Return the (x, y) coordinate for the center point of the cell that contains the specified text.  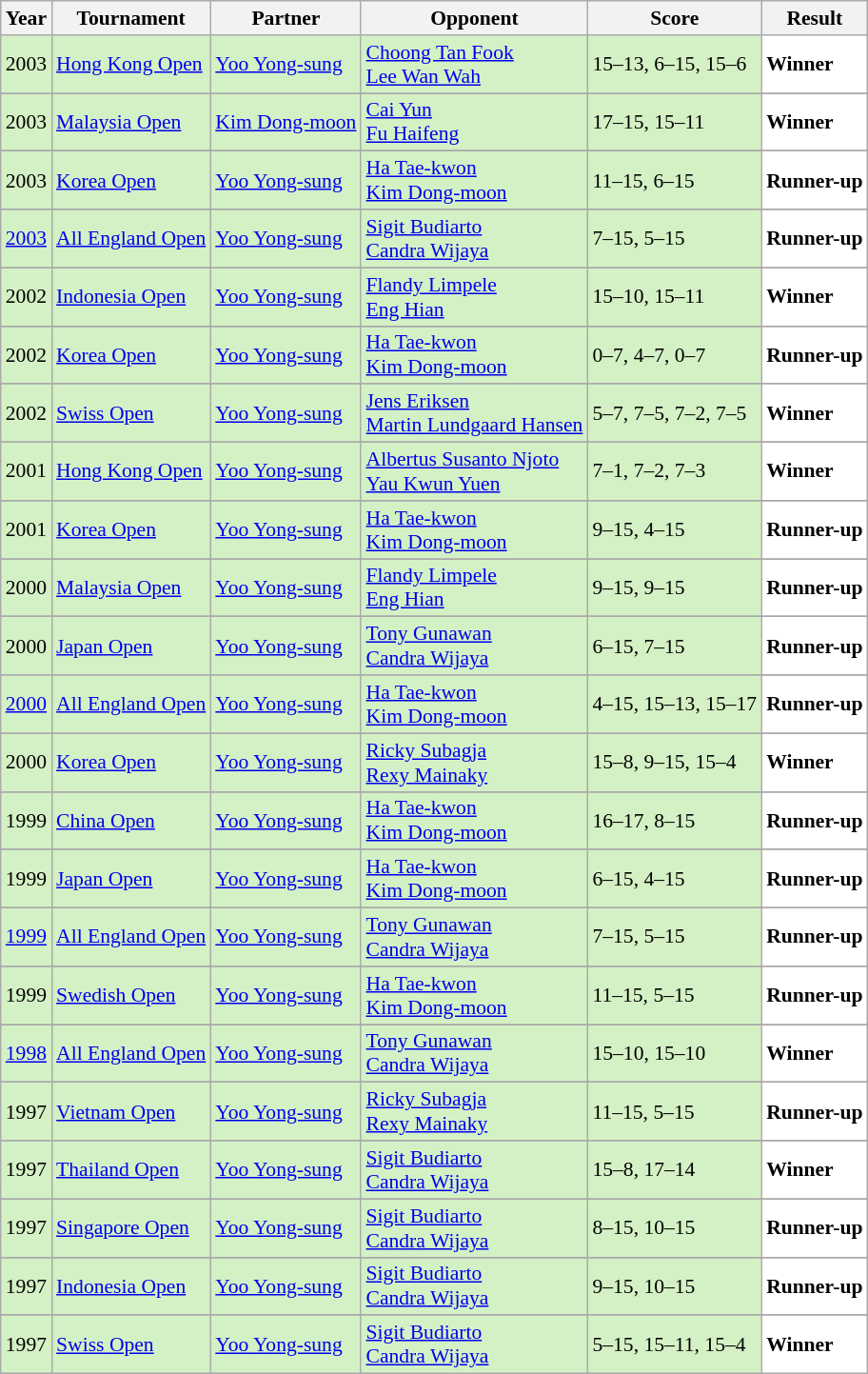
Tournament (131, 18)
Jens Eriksen Martin Lundgaard Hansen (474, 413)
15–8, 17–14 (674, 1169)
5–15, 15–11, 15–4 (674, 1344)
Vietnam Open (131, 1112)
8–15, 10–15 (674, 1228)
China Open (131, 821)
Swedish Open (131, 996)
4–15, 15–13, 15–17 (674, 705)
16–17, 8–15 (674, 821)
Partner (286, 18)
6–15, 4–15 (674, 880)
Cai Yun Fu Haifeng (474, 122)
0–7, 4–7, 0–7 (674, 354)
Result (815, 18)
Albertus Susanto Njoto Yau Kwun Yuen (474, 472)
11–15, 6–15 (674, 181)
15–10, 15–10 (674, 1053)
Opponent (474, 18)
17–15, 15–11 (674, 122)
15–10, 15–11 (674, 297)
7–1, 7–2, 7–3 (674, 472)
Year (27, 18)
1998 (27, 1053)
9–15, 4–15 (674, 529)
Score (674, 18)
5–7, 7–5, 7–2, 7–5 (674, 413)
15–13, 6–15, 15–6 (674, 65)
Thailand Open (131, 1169)
Choong Tan Fook Lee Wan Wah (474, 65)
Kim Dong-moon (286, 122)
15–8, 9–15, 15–4 (674, 762)
6–15, 7–15 (674, 646)
9–15, 10–15 (674, 1285)
9–15, 9–15 (674, 588)
Singapore Open (131, 1228)
